Find where the given text appears and provide that cell's center as [x, y] coordinate. 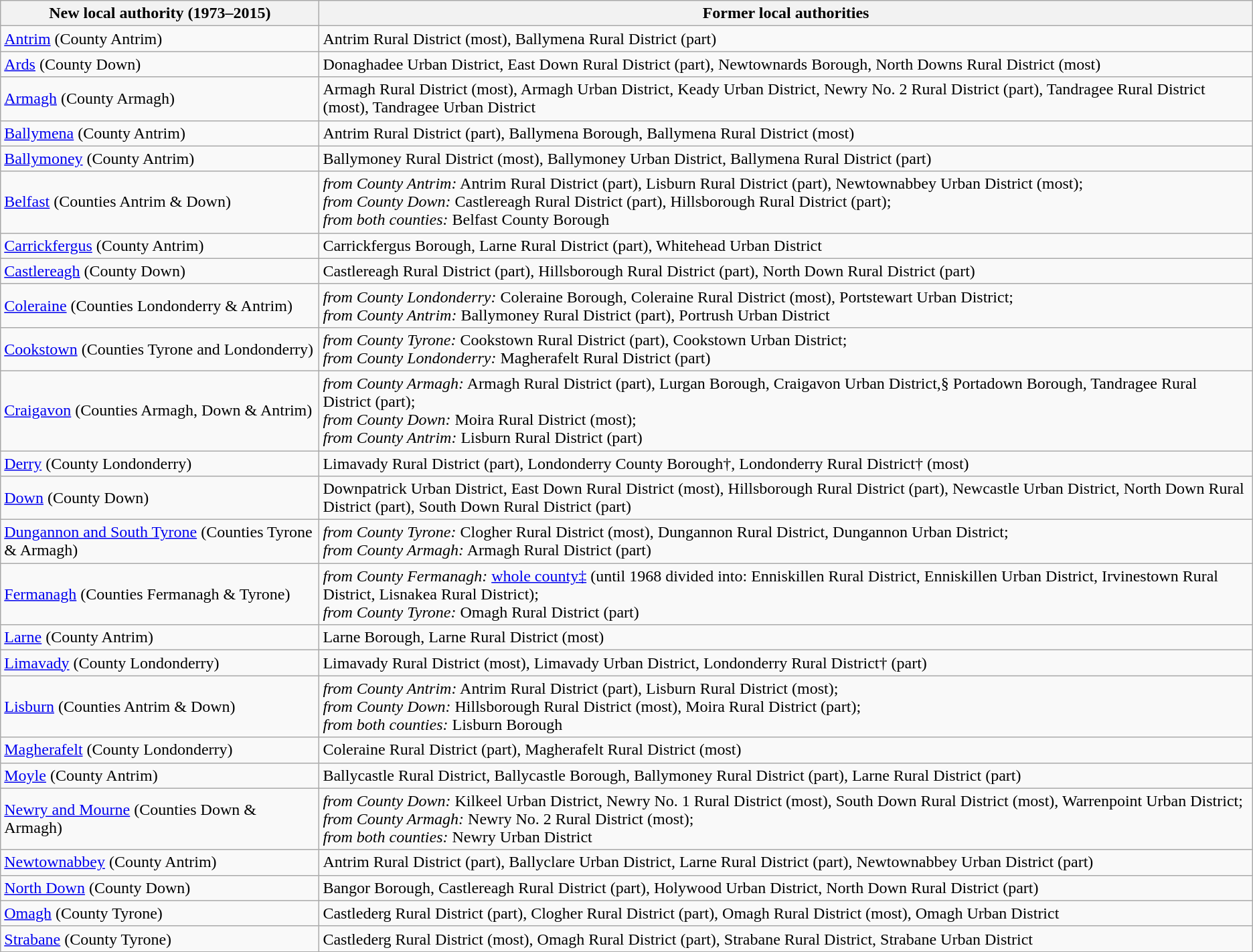
Former local authorities [786, 13]
Limavady (County Londonderry) [160, 663]
Coleraine (Counties Londonderry & Antrim) [160, 305]
Lisburn (Counties Antrim & Down) [160, 706]
Limavady Rural District (most), Limavady Urban District, Londonderry Rural District† (part) [786, 663]
Carrickfergus (County Antrim) [160, 246]
Newry and Mourne (Counties Down & Armagh) [160, 819]
Bangor Borough, Castlereagh Rural District (part), Holywood Urban District, North Down Rural District (part) [786, 888]
Cookstown (Counties Tyrone and Londonderry) [160, 349]
Newtownabbey (County Antrim) [160, 862]
Ballycastle Rural District, Ballycastle Borough, Ballymoney Rural District (part), Larne Rural District (part) [786, 775]
Castlederg Rural District (most), Omagh Rural District (part), Strabane Rural District, Strabane Urban District [786, 939]
Dungannon and South Tyrone (Counties Tyrone & Armagh) [160, 542]
Strabane (County Tyrone) [160, 939]
Antrim Rural District (part), Ballymena Borough, Ballymena Rural District (most) [786, 133]
Antrim Rural District (part), Ballyclare Urban District, Larne Rural District (part), Newtownabbey Urban District (part) [786, 862]
Antrim (County Antrim) [160, 39]
Moyle (County Antrim) [160, 775]
Larne Borough, Larne Rural District (most) [786, 638]
Larne (County Antrim) [160, 638]
North Down (County Down) [160, 888]
Derry (County Londonderry) [160, 464]
Ards (County Down) [160, 64]
Craigavon (Counties Armagh, Down & Antrim) [160, 411]
Antrim Rural District (most), Ballymena Rural District (part) [786, 39]
Castlereagh (County Down) [160, 271]
Castlereagh Rural District (part), Hillsborough Rural District (part), North Down Rural District (part) [786, 271]
Ballymoney Rural District (most), Ballymoney Urban District, Ballymena Rural District (part) [786, 159]
Limavady Rural District (part), Londonderry County Borough†, Londonderry Rural District† (most) [786, 464]
from County Tyrone: Cookstown Rural District (part), Cookstown Urban District; from County Londonderry: Magherafelt Rural District (part) [786, 349]
Omagh (County Tyrone) [160, 913]
Magherafelt (County Londonderry) [160, 750]
Coleraine Rural District (part), Magherafelt Rural District (most) [786, 750]
Castlederg Rural District (part), Clogher Rural District (part), Omagh Rural District (most), Omagh Urban District [786, 913]
Belfast (Counties Antrim & Down) [160, 202]
New local authority (1973–2015) [160, 13]
Carrickfergus Borough, Larne Rural District (part), Whitehead Urban District [786, 246]
Ballymena (County Antrim) [160, 133]
Armagh (County Armagh) [160, 99]
Donaghadee Urban District, East Down Rural District (part), Newtownards Borough, North Downs Rural District (most) [786, 64]
Down (County Down) [160, 498]
Ballymoney (County Antrim) [160, 159]
Fermanagh (Counties Fermanagh & Tyrone) [160, 594]
